Scan for the cell matching the given text and deliver its (x, y) coordinate at center. 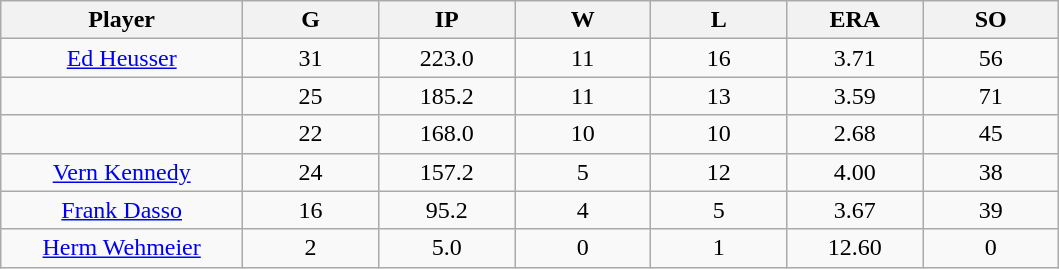
223.0 (447, 58)
4.00 (855, 172)
25 (311, 96)
12 (719, 172)
3.71 (855, 58)
Frank Dasso (122, 210)
IP (447, 20)
45 (991, 134)
31 (311, 58)
13 (719, 96)
W (583, 20)
2 (311, 248)
157.2 (447, 172)
L (719, 20)
24 (311, 172)
38 (991, 172)
SO (991, 20)
1 (719, 248)
12.60 (855, 248)
G (311, 20)
3.59 (855, 96)
Herm Wehmeier (122, 248)
Ed Heusser (122, 58)
5.0 (447, 248)
39 (991, 210)
4 (583, 210)
ERA (855, 20)
Player (122, 20)
95.2 (447, 210)
22 (311, 134)
56 (991, 58)
2.68 (855, 134)
71 (991, 96)
3.67 (855, 210)
Vern Kennedy (122, 172)
168.0 (447, 134)
185.2 (447, 96)
